Output the (X, Y) coordinate of the center of the cell containing the given text.  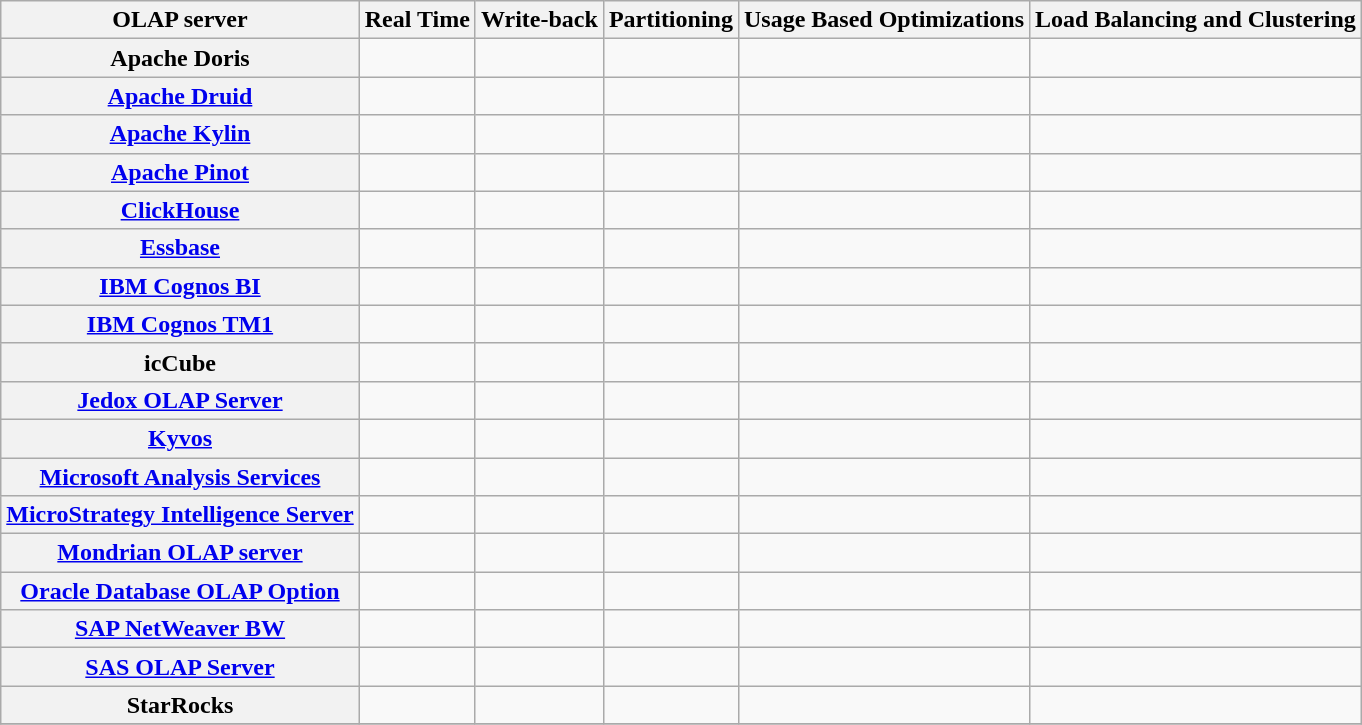
icCube (180, 362)
SAP NetWeaver BW (180, 629)
Essbase (180, 248)
MicroStrategy Intelligence Server (180, 515)
Kyvos (180, 438)
IBM Cognos BI (180, 286)
Apache Doris (180, 58)
Apache Pinot (180, 172)
Jedox OLAP Server (180, 400)
OLAP server (180, 20)
Microsoft Analysis Services (180, 477)
Apache Druid (180, 96)
Apache Kylin (180, 134)
Real Time (417, 20)
Oracle Database OLAP Option (180, 591)
Mondrian OLAP server (180, 553)
ClickHouse (180, 210)
StarRocks (180, 705)
Usage Based Optimizations (884, 20)
Write-back (539, 20)
IBM Cognos TM1 (180, 324)
SAS OLAP Server (180, 667)
Partitioning (670, 20)
Load Balancing and Clustering (1196, 20)
